Return the [x, y] coordinate for the center point of the cell that contains the specified text.  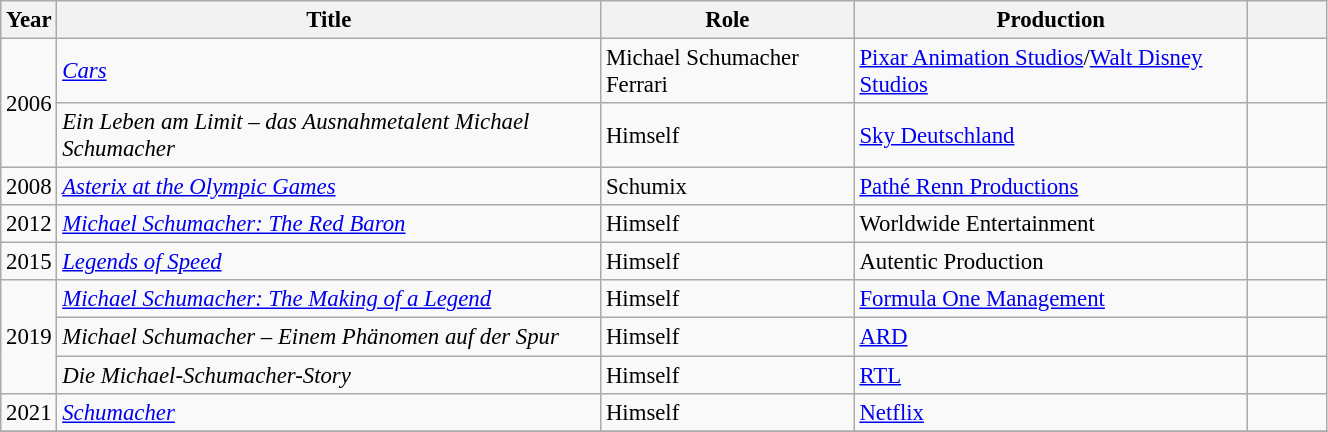
Autentic Production [1050, 262]
Ein Leben am Limit – das Ausnahmetalent Michael Schumacher [329, 136]
Pixar Animation Studios/Walt Disney Studios [1050, 72]
Role [728, 20]
Die Michael-Schumacher-Story [329, 375]
Production [1050, 20]
Legends of Speed [329, 262]
Netflix [1050, 412]
Title [329, 20]
Michael Schumacher – Einem Phänomen auf der Spur [329, 337]
Asterix at the Olympic Games [329, 187]
Michael Schumacher: The Making of a Legend [329, 299]
Pathé Renn Productions [1050, 187]
Cars [329, 72]
Schumacher [329, 412]
Worldwide Entertainment [1050, 224]
Year [29, 20]
Sky Deutschland [1050, 136]
2006 [29, 104]
Schumix [728, 187]
2012 [29, 224]
Michael Schumacher Ferrari [728, 72]
RTL [1050, 375]
2021 [29, 412]
2015 [29, 262]
2008 [29, 187]
ARD [1050, 337]
2019 [29, 336]
Michael Schumacher: The Red Baron [329, 224]
Formula One Management [1050, 299]
